Provide the [X, Y] coordinate of the cell's center where the given text is located.  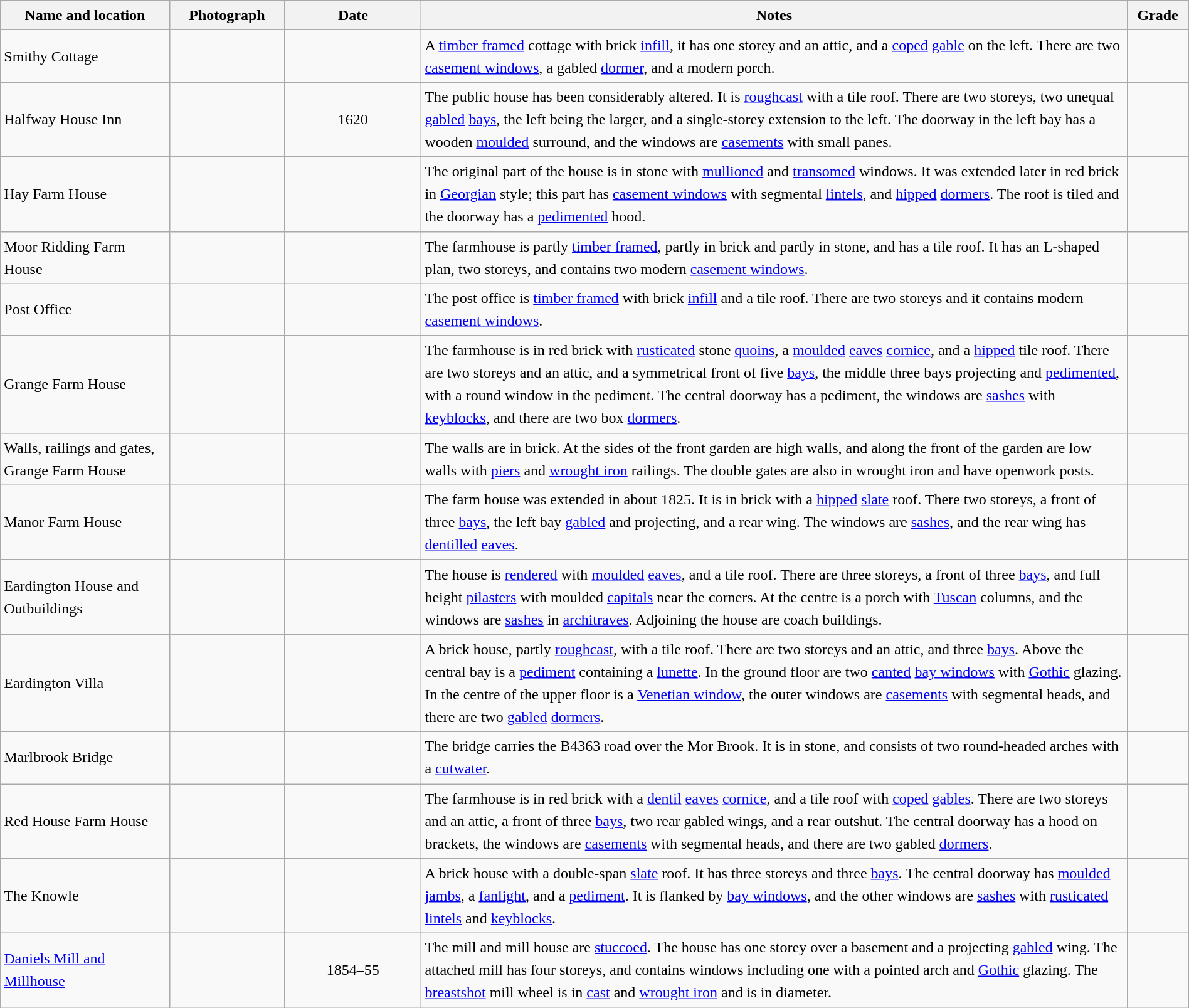
1620 [353, 119]
Moor Ridding Farm House [85, 257]
Hay Farm House [85, 194]
Red House Farm House [85, 822]
Marlbrook Bridge [85, 758]
Grange Farm House [85, 384]
Walls, railings and gates,Grange Farm House [85, 459]
The Knowle [85, 896]
The post office is timber framed with brick infill and a tile roof. There are two storeys and it contains modern casement windows. [774, 310]
Post Office [85, 310]
Eardington House and Outbuildings [85, 597]
Photograph [227, 15]
Manor Farm House [85, 522]
Name and location [85, 15]
1854–55 [353, 971]
Date [353, 15]
Daniels Mill and Millhouse [85, 971]
Smithy Cottage [85, 56]
Halfway House Inn [85, 119]
The bridge carries the B4363 road over the Mor Brook. It is in stone, and consists of two round-headed arches with a cutwater. [774, 758]
Grade [1158, 15]
Notes [774, 15]
Eardington Villa [85, 682]
